Return (X, Y) of the center of cell containing provided text 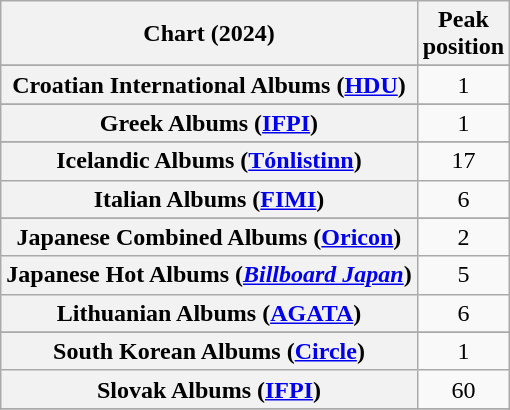
Lithuanian Albums (AGATA) (209, 313)
60 (463, 389)
Japanese Combined Albums (Oricon) (209, 237)
5 (463, 275)
Slovak Albums (IFPI) (209, 389)
Italian Albums (FIMI) (209, 199)
Peakposition (463, 34)
Croatian International Albums (HDU) (209, 85)
Icelandic Albums (Tónlistinn) (209, 161)
Greek Albums (IFPI) (209, 123)
South Korean Albums (Circle) (209, 351)
2 (463, 237)
17 (463, 161)
Japanese Hot Albums (Billboard Japan) (209, 275)
Chart (2024) (209, 34)
